For the text-containing cell, return its midpoint in (x, y) coordinate format. 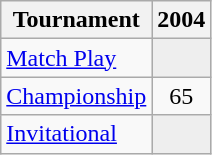
2004 (182, 20)
Match Play (76, 58)
65 (182, 96)
Invitational (76, 134)
Championship (76, 96)
Tournament (76, 20)
